Detect which cell encompasses the target text, then output its (X, Y) center coordinate. 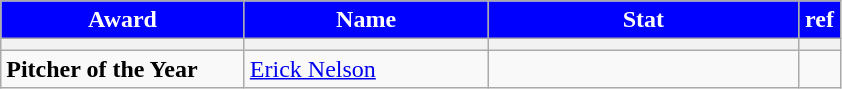
Erick Nelson (366, 69)
Award (123, 20)
ref (820, 20)
Pitcher of the Year (123, 69)
Name (366, 20)
Stat (644, 20)
